Search for the cell housing the specified text and yield its (X, Y) center coordinate. 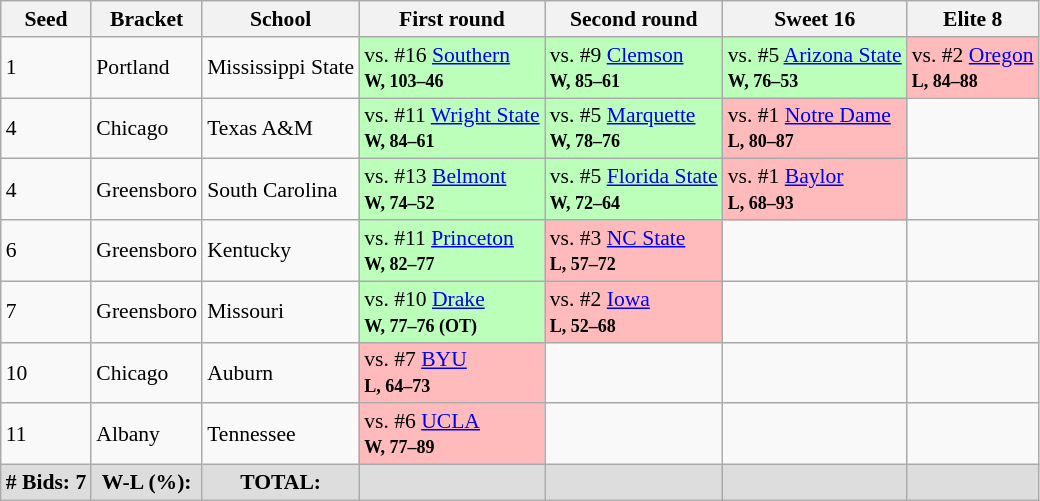
vs. #5 Florida StateW, 72–64 (634, 190)
1 (46, 68)
vs. #2 OregonL, 84–88 (973, 68)
10 (46, 372)
vs. #10 DrakeW, 77–76 (OT) (452, 312)
W-L (%): (146, 483)
vs. #16 SouthernW, 103–46 (452, 68)
Elite 8 (973, 19)
vs. #5 Arizona StateW, 76–53 (815, 68)
Seed (46, 19)
Portland (146, 68)
Second round (634, 19)
vs. #11 PrincetonW, 82–77 (452, 250)
11 (46, 434)
vs. #1 Notre DameL, 80–87 (815, 128)
7 (46, 312)
South Carolina (280, 190)
Kentucky (280, 250)
vs. #6 UCLAW, 77–89 (452, 434)
vs. #2 IowaL, 52–68 (634, 312)
School (280, 19)
TOTAL: (280, 483)
Sweet 16 (815, 19)
vs. #1 BaylorL, 68–93 (815, 190)
vs. #9 ClemsonW, 85–61 (634, 68)
Auburn (280, 372)
First round (452, 19)
Mississippi State (280, 68)
vs. #11 Wright StateW, 84–61 (452, 128)
# Bids: 7 (46, 483)
vs. #7 BYUL, 64–73 (452, 372)
Missouri (280, 312)
Albany (146, 434)
6 (46, 250)
vs. #3 NC StateL, 57–72 (634, 250)
Bracket (146, 19)
vs. #13 BelmontW, 74–52 (452, 190)
Tennessee (280, 434)
Texas A&M (280, 128)
vs. #5 MarquetteW, 78–76 (634, 128)
